Capture the cell that displays the provided text and extract its [x, y] central coordinate. 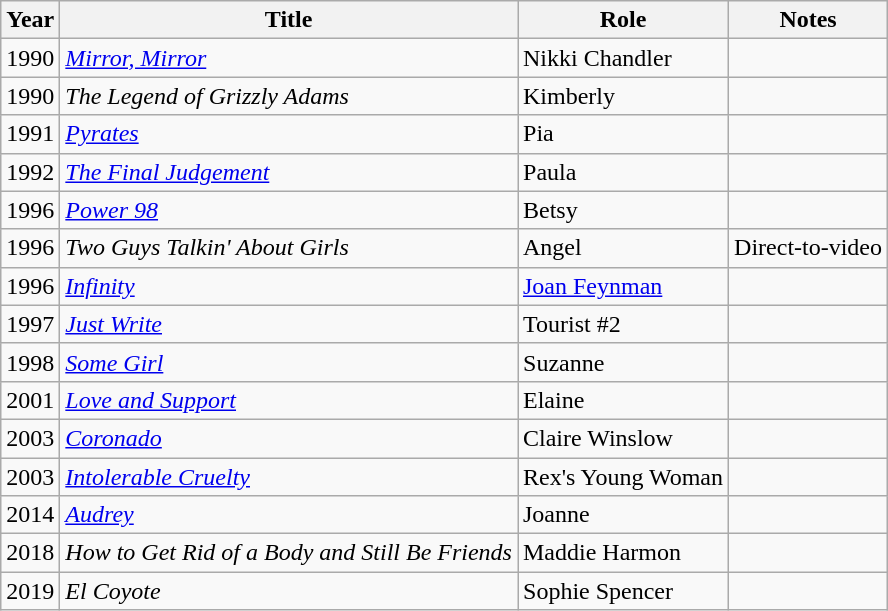
Direct-to-video [808, 248]
Mirror, Mirror [289, 58]
1991 [30, 134]
Sophie Spencer [624, 591]
Joanne [624, 515]
The Legend of Grizzly Adams [289, 96]
Angel [624, 248]
Infinity [289, 286]
How to Get Rid of a Body and Still Be Friends [289, 553]
1997 [30, 324]
Role [624, 20]
1992 [30, 172]
2001 [30, 400]
Pyrates [289, 134]
Title [289, 20]
Notes [808, 20]
Intolerable Cruelty [289, 477]
Power 98 [289, 210]
Just Write [289, 324]
Two Guys Talkin' About Girls [289, 248]
El Coyote [289, 591]
The Final Judgement [289, 172]
Maddie Harmon [624, 553]
Love and Support [289, 400]
1998 [30, 362]
Suzanne [624, 362]
Betsy [624, 210]
Nikki Chandler [624, 58]
Elaine [624, 400]
2014 [30, 515]
2018 [30, 553]
Claire Winslow [624, 438]
Paula [624, 172]
Coronado [289, 438]
Pia [624, 134]
Tourist #2 [624, 324]
Kimberly [624, 96]
Year [30, 20]
Rex's Young Woman [624, 477]
Audrey [289, 515]
Some Girl [289, 362]
2019 [30, 591]
Joan Feynman [624, 286]
